Search for the cell housing the specified text and yield its [x, y] center coordinate. 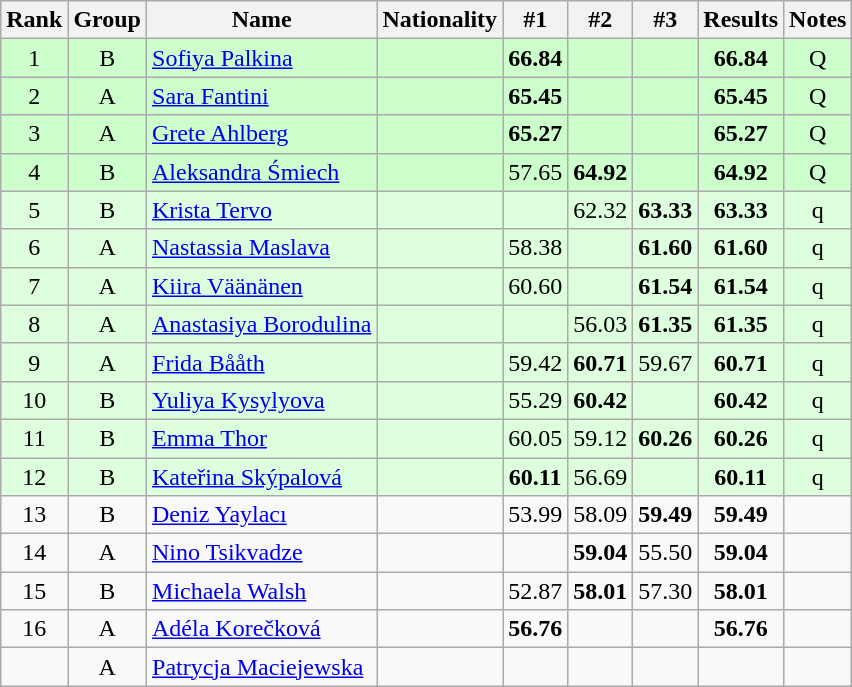
Yuliya Kysylyova [262, 400]
Group [108, 20]
Name [262, 20]
Kateřina Skýpalová [262, 477]
Nationality [440, 20]
Deniz Yaylacı [262, 515]
2 [34, 96]
58.38 [536, 248]
15 [34, 591]
57.30 [666, 591]
58.09 [600, 515]
55.29 [536, 400]
60.05 [536, 438]
Rank [34, 20]
1 [34, 58]
#1 [536, 20]
Grete Ahlberg [262, 134]
#3 [666, 20]
Sofiya Palkina [262, 58]
Notes [818, 20]
Nastassia Maslava [262, 248]
Adéla Korečková [262, 629]
Emma Thor [262, 438]
#2 [600, 20]
62.32 [600, 210]
8 [34, 324]
56.69 [600, 477]
11 [34, 438]
Frida Bååth [262, 362]
7 [34, 286]
Anastasiya Borodulina [262, 324]
12 [34, 477]
16 [34, 629]
59.42 [536, 362]
5 [34, 210]
59.67 [666, 362]
Kiira Väänänen [262, 286]
4 [34, 172]
60.60 [536, 286]
57.65 [536, 172]
13 [34, 515]
6 [34, 248]
9 [34, 362]
10 [34, 400]
3 [34, 134]
Michaela Walsh [262, 591]
Krista Tervo [262, 210]
55.50 [666, 553]
Nino Tsikvadze [262, 553]
52.87 [536, 591]
Aleksandra Śmiech [262, 172]
14 [34, 553]
53.99 [536, 515]
Sara Fantini [262, 96]
59.12 [600, 438]
Patrycja Maciejewska [262, 667]
Results [741, 20]
56.03 [600, 324]
